Identify which cell holds the provided text, then report its (x, y) central coordinate. 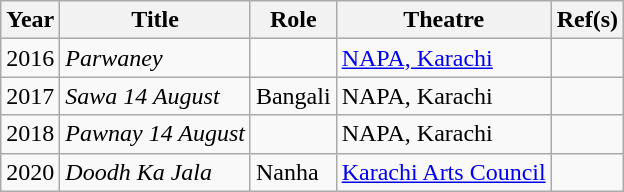
Year (30, 20)
Ref(s) (587, 20)
Title (156, 20)
2020 (30, 172)
Nanha (293, 172)
Karachi Arts Council (444, 172)
Sawa 14 August (156, 96)
Theatre (444, 20)
Doodh Ka Jala (156, 172)
2016 (30, 58)
Pawnay 14 August (156, 134)
Role (293, 20)
2018 (30, 134)
Parwaney (156, 58)
2017 (30, 96)
Bangali (293, 96)
